Capture the cell that displays the provided text and extract its [X, Y] central coordinate. 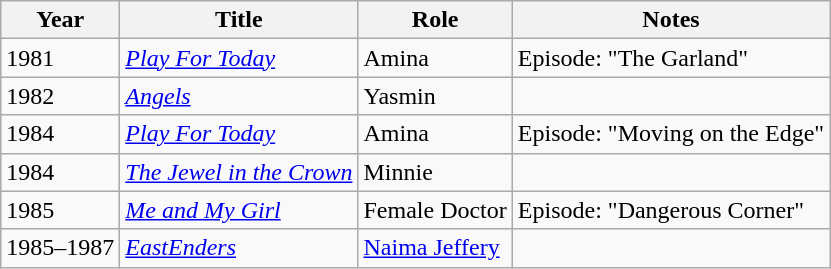
Female Doctor [435, 210]
EastEnders [239, 248]
1981 [60, 58]
Me and My Girl [239, 210]
Episode: "Dangerous Corner" [670, 210]
Role [435, 20]
The Jewel in the Crown [239, 172]
Notes [670, 20]
Year [60, 20]
Title [239, 20]
Angels [239, 96]
Minnie [435, 172]
1985 [60, 210]
Naima Jeffery [435, 248]
1982 [60, 96]
1985–1987 [60, 248]
Episode: "Moving on the Edge" [670, 134]
Yasmin [435, 96]
Episode: "The Garland" [670, 58]
